Extract the (x, y) coordinate from the center of the cell holding the provided text.  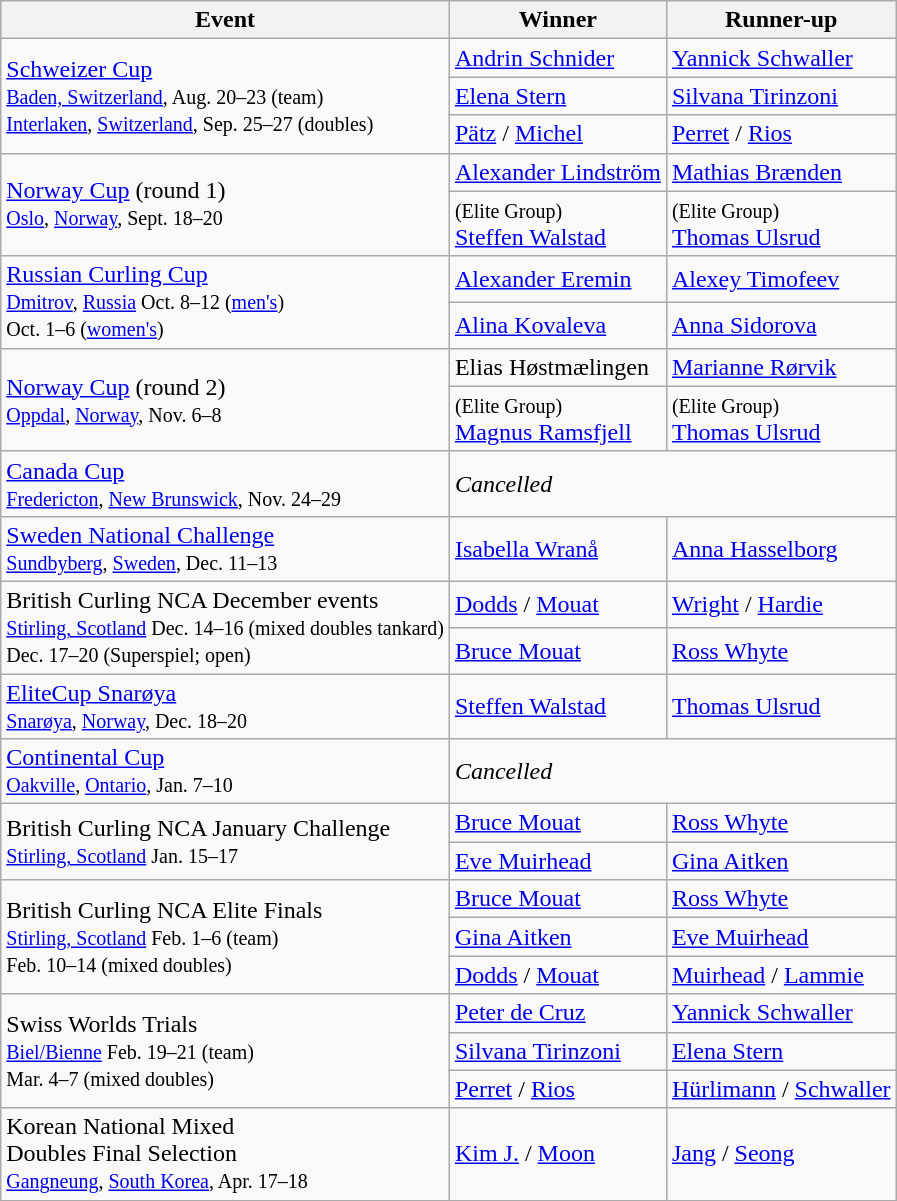
Continental Cup Oakville, Ontario, Jan. 7–10 (226, 772)
Russian Curling Cup Dmitrov, Russia Oct. 8–12 (men's) Oct. 1–6 (women's) (226, 302)
Steffen Walstad (558, 706)
Schweizer Cup Baden, Switzerland, Aug. 20–23 (team) Interlaken, Switzerland, Sep. 25–27 (doubles) (226, 96)
British Curling NCA December events Stirling, Scotland Dec. 14–16 (mixed doubles tankard) Dec. 17–20 (Superspiel; open) (226, 627)
Korean National Mixed Doubles Final Selection Gangneung, South Korea, Apr. 17–18 (226, 1154)
Alexander Lindström (558, 172)
Canada Cup Fredericton, New Brunswick, Nov. 24–29 (226, 484)
Muirhead / Lammie (781, 975)
British Curling NCA Elite Finals Stirling, Scotland Feb. 1–6 (team) Feb. 10–14 (mixed doubles) (226, 937)
Anna Sidorova (781, 325)
Andrin Schnider (558, 58)
(Elite Group) Steffen Walstad (558, 224)
Winner (558, 20)
Hürlimann / Schwaller (781, 1089)
(Elite Group) Magnus Ramsfjell (558, 418)
Thomas Ulsrud (781, 706)
Norway Cup (round 2) Oppdal, Norway, Nov. 6–8 (226, 400)
Mathias Brænden (781, 172)
Peter de Cruz (558, 1013)
Jang / Seong (781, 1154)
Wright / Hardie (781, 604)
Swiss Worlds Trials Biel/Bienne Feb. 19–21 (team) Mar. 4–7 (mixed doubles) (226, 1051)
Anna Hasselborg (781, 548)
Runner-up (781, 20)
Alexey Timofeev (781, 279)
Kim J. / Moon (558, 1154)
Isabella Wranå (558, 548)
British Curling NCA January Challenge Stirling, Scotland Jan. 15–17 (226, 842)
Marianne Rørvik (781, 367)
Sweden National Challenge Sundbyberg, Sweden, Dec. 11–13 (226, 548)
Elias Høstmælingen (558, 367)
EliteCup Snarøya Snarøya, Norway, Dec. 18–20 (226, 706)
Pätz / Michel (558, 134)
Alexander Eremin (558, 279)
Alina Kovaleva (558, 325)
Event (226, 20)
Norway Cup (round 1) Oslo, Norway, Sept. 18–20 (226, 204)
